Detect which cell encompasses the target text, then output its [x, y] center coordinate. 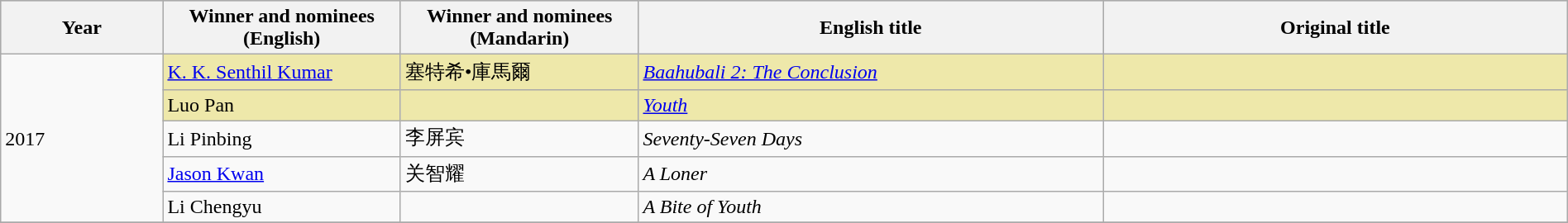
2017 [82, 139]
Winner and nominees(Mandarin) [519, 28]
Li Chengyu [282, 207]
李屏宾 [519, 139]
English title [871, 28]
Li Pinbing [282, 139]
Luo Pan [282, 105]
塞特希•庫馬爾 [519, 73]
Baahubali 2: The Conclusion [871, 73]
Youth [871, 105]
关智耀 [519, 173]
A Loner [871, 173]
Jason Kwan [282, 173]
A Bite of Youth [871, 207]
Seventy-Seven Days [871, 139]
Original title [1336, 28]
K. K. Senthil Kumar [282, 73]
Year [82, 28]
Winner and nominees(English) [282, 28]
